Scan for the cell matching the given text and deliver its [X, Y] coordinate at center. 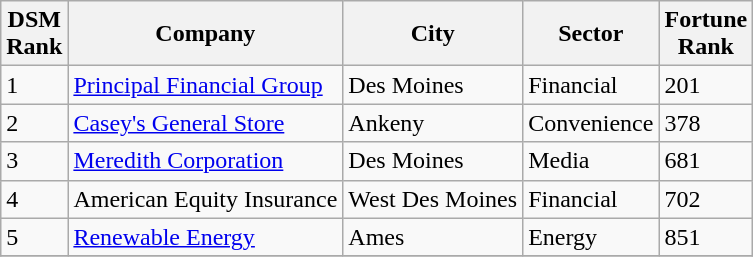
Energy [591, 237]
Principal Financial Group [206, 85]
702 [706, 199]
Casey's General Store [206, 123]
2 [34, 123]
Ankeny [433, 123]
Company [206, 34]
West Des Moines [433, 199]
DSMRank [34, 34]
Sector [591, 34]
378 [706, 123]
1 [34, 85]
5 [34, 237]
681 [706, 161]
American Equity Insurance [206, 199]
FortuneRank [706, 34]
4 [34, 199]
851 [706, 237]
Meredith Corporation [206, 161]
Convenience [591, 123]
Ames [433, 237]
Media [591, 161]
Renewable Energy [206, 237]
201 [706, 85]
City [433, 34]
3 [34, 161]
